Search for the cell housing the specified text and yield its (x, y) center coordinate. 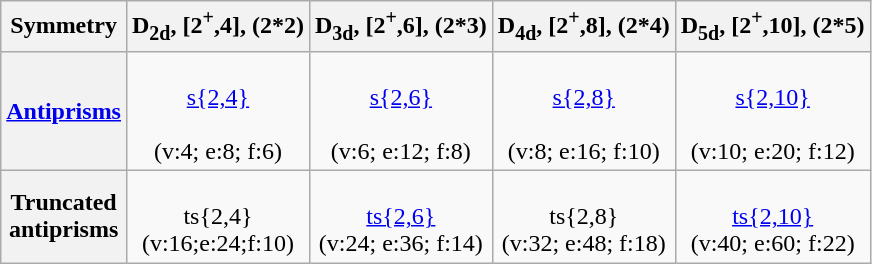
D2d, [2+,4], (2*2) (218, 26)
s{2,8}(v:8; e:16; f:10) (584, 112)
Truncatedantiprisms (64, 217)
ts{2,4}(v:16;e:24;f:10) (218, 217)
D3d, [2+,6], (2*3) (400, 26)
Symmetry (64, 26)
s{2,6}(v:6; e:12; f:8) (400, 112)
s{2,4}(v:4; e:8; f:6) (218, 112)
ts{2,8}(v:32; e:48; f:18) (584, 217)
s{2,10}(v:10; e:20; f:12) (772, 112)
Antiprisms (64, 112)
D5d, [2+,10], (2*5) (772, 26)
ts{2,6}(v:24; e:36; f:14) (400, 217)
D4d, [2+,8], (2*4) (584, 26)
ts{2,10}(v:40; e:60; f:22) (772, 217)
